Locate the cell with the specified text and output its (X, Y) center coordinate. 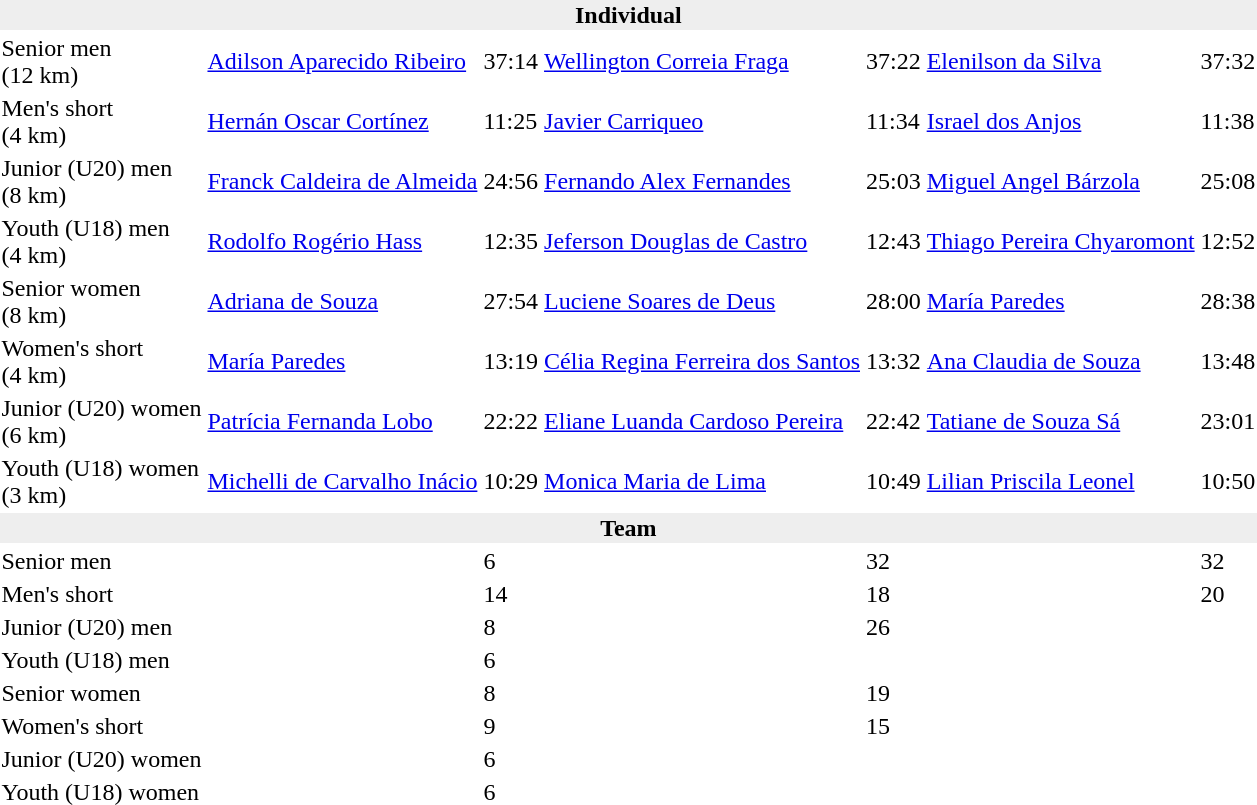
Wellington Correia Fraga (702, 62)
26 (893, 627)
14 (511, 594)
22:22 (511, 422)
Men's short(4 km) (102, 122)
23:01 (1228, 422)
Luciene Soares de Deus (702, 302)
13:19 (511, 362)
25:08 (1228, 182)
Adilson Aparecido Ribeiro (342, 62)
Célia Regina Ferreira dos Santos (702, 362)
19 (893, 693)
Lilian Priscila Leonel (1060, 482)
Women's short(4 km) (102, 362)
Team (628, 528)
Junior (U20) women(6 km) (102, 422)
Senior women(8 km) (102, 302)
28:00 (893, 302)
Senior women (102, 693)
Individual (628, 15)
10:49 (893, 482)
37:14 (511, 62)
Javier Carriqueo (702, 122)
11:34 (893, 122)
Senior men (102, 561)
Senior men(12 km) (102, 62)
Miguel Angel Bárzola (1060, 182)
11:38 (1228, 122)
9 (511, 726)
12:43 (893, 242)
Israel dos Anjos (1060, 122)
27:54 (511, 302)
13:48 (1228, 362)
Rodolfo Rogério Hass (342, 242)
Thiago Pereira Chyaromont (1060, 242)
28:38 (1228, 302)
37:32 (1228, 62)
Youth (U18) men(4 km) (102, 242)
10:50 (1228, 482)
Men's short (102, 594)
15 (893, 726)
Elenilson da Silva (1060, 62)
37:22 (893, 62)
18 (893, 594)
Hernán Oscar Cortínez (342, 122)
20 (1228, 594)
Fernando Alex Fernandes (702, 182)
Michelli de Carvalho Inácio (342, 482)
Women's short (102, 726)
12:52 (1228, 242)
13:32 (893, 362)
Eliane Luanda Cardoso Pereira (702, 422)
Jeferson Douglas de Castro (702, 242)
Adriana de Souza (342, 302)
Monica Maria de Lima (702, 482)
22:42 (893, 422)
Ana Claudia de Souza (1060, 362)
Patrícia Fernanda Lobo (342, 422)
24:56 (511, 182)
12:35 (511, 242)
Franck Caldeira de Almeida (342, 182)
11:25 (511, 122)
Youth (U18) women(3 km) (102, 482)
10:29 (511, 482)
Junior (U20) women (102, 759)
Youth (U18) men (102, 660)
25:03 (893, 182)
Junior (U20) men(8 km) (102, 182)
Junior (U20) men (102, 627)
Tatiane de Souza Sá (1060, 422)
